Locate the cell with the specified text and output its (X, Y) center coordinate. 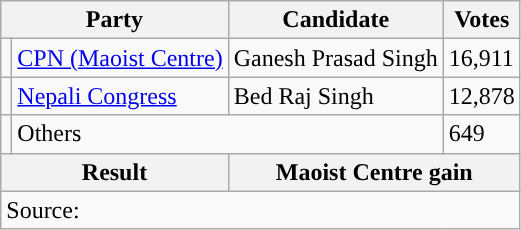
Nepali Congress (120, 96)
Candidate (336, 20)
Result (114, 172)
Bed Raj Singh (336, 96)
CPN (Maoist Centre) (120, 58)
Votes (482, 20)
Source: (261, 210)
Party (114, 20)
Others (228, 134)
649 (482, 134)
Ganesh Prasad Singh (336, 58)
12,878 (482, 96)
16,911 (482, 58)
Maoist Centre gain (374, 172)
